From the cell containing the given text, extract its center point as (X, Y) coordinate. 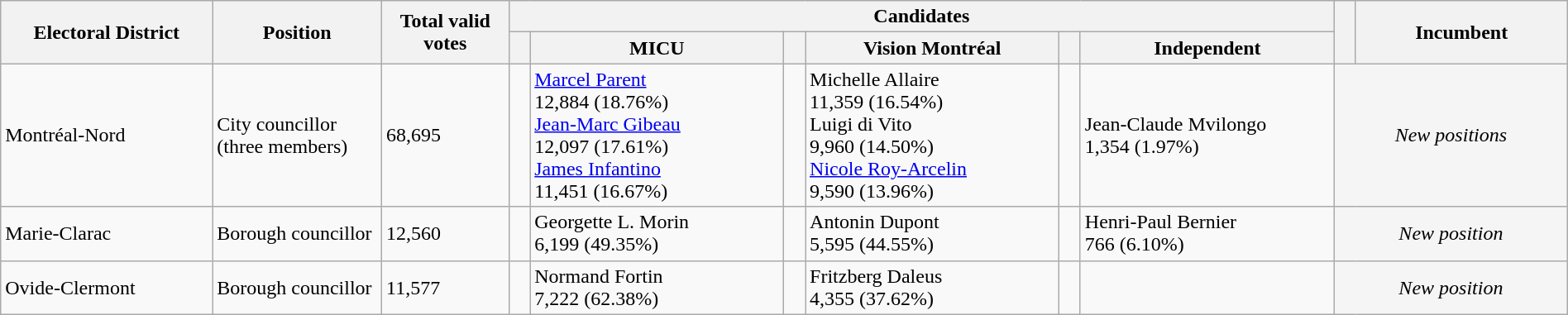
Marcel Parent12,884 (18.76%)Jean-Marc Gibeau12,097 (17.61%)James Infantino11,451 (16.67%) (657, 136)
Independent (1207, 48)
MICU (657, 48)
Georgette L. Morin6,199 (49.35%) (657, 233)
City councillor(three members) (298, 136)
Vision Montréal (933, 48)
Ovide-Clermont (107, 288)
Fritzberg Daleus4,355 (37.62%) (933, 288)
Position (298, 32)
Total valid votes (446, 32)
12,560 (446, 233)
Marie-Clarac (107, 233)
Candidates (921, 17)
Normand Fortin7,222 (62.38%) (657, 288)
Antonin Dupont5,595 (44.55%) (933, 233)
68,695 (446, 136)
New positions (1451, 136)
Henri-Paul Bernier766 (6.10%) (1207, 233)
Jean-Claude Mvilongo1,354 (1.97%) (1207, 136)
Montréal-Nord (107, 136)
Michelle Allaire11,359 (16.54%)Luigi di Vito9,960 (14.50%)Nicole Roy-Arcelin9,590 (13.96%) (933, 136)
11,577 (446, 288)
Electoral District (107, 32)
Incumbent (1461, 32)
